Identify which cell holds the provided text, then report its [X, Y] central coordinate. 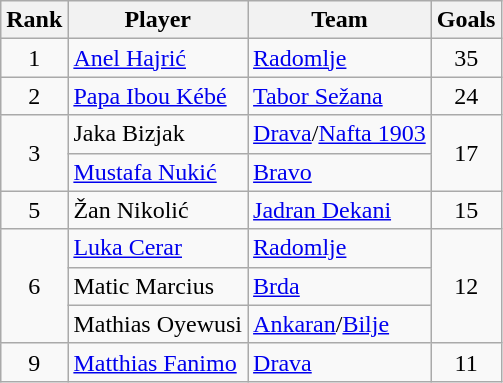
Drava/Nafta 1903 [340, 134]
Papa Ibou Kébé [158, 96]
Matic Marcius [158, 286]
5 [34, 210]
9 [34, 362]
17 [466, 153]
11 [466, 362]
12 [466, 286]
1 [34, 58]
Mustafa Nukić [158, 172]
Jaka Bizjak [158, 134]
Tabor Sežana [340, 96]
15 [466, 210]
Matthias Fanimo [158, 362]
Mathias Oyewusi [158, 324]
Jadran Dekani [340, 210]
Bravo [340, 172]
Luka Cerar [158, 248]
Goals [466, 20]
Žan Nikolić [158, 210]
24 [466, 96]
Player [158, 20]
Brda [340, 286]
Anel Hajrić [158, 58]
Ankaran/Bilje [340, 324]
Drava [340, 362]
Rank [34, 20]
35 [466, 58]
2 [34, 96]
3 [34, 153]
Team [340, 20]
6 [34, 286]
